Output the [X, Y] coordinate of the center of the cell containing the given text.  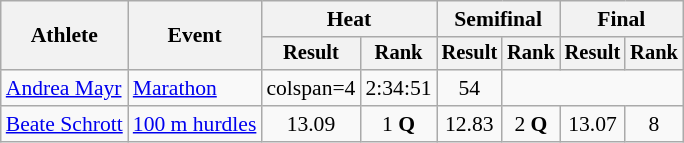
Athlete [64, 36]
Marathon [195, 88]
Semifinal [498, 19]
Beate Schrott [64, 124]
Event [195, 36]
Final [622, 19]
Andrea Mayr [64, 88]
8 [654, 124]
2 Q [531, 124]
13.07 [593, 124]
Heat [348, 19]
1 Q [398, 124]
13.09 [310, 124]
100 m hurdles [195, 124]
12.83 [470, 124]
54 [470, 88]
colspan=4 [310, 88]
2:34:51 [398, 88]
